Scan for the cell matching the given text and deliver its [x, y] coordinate at center. 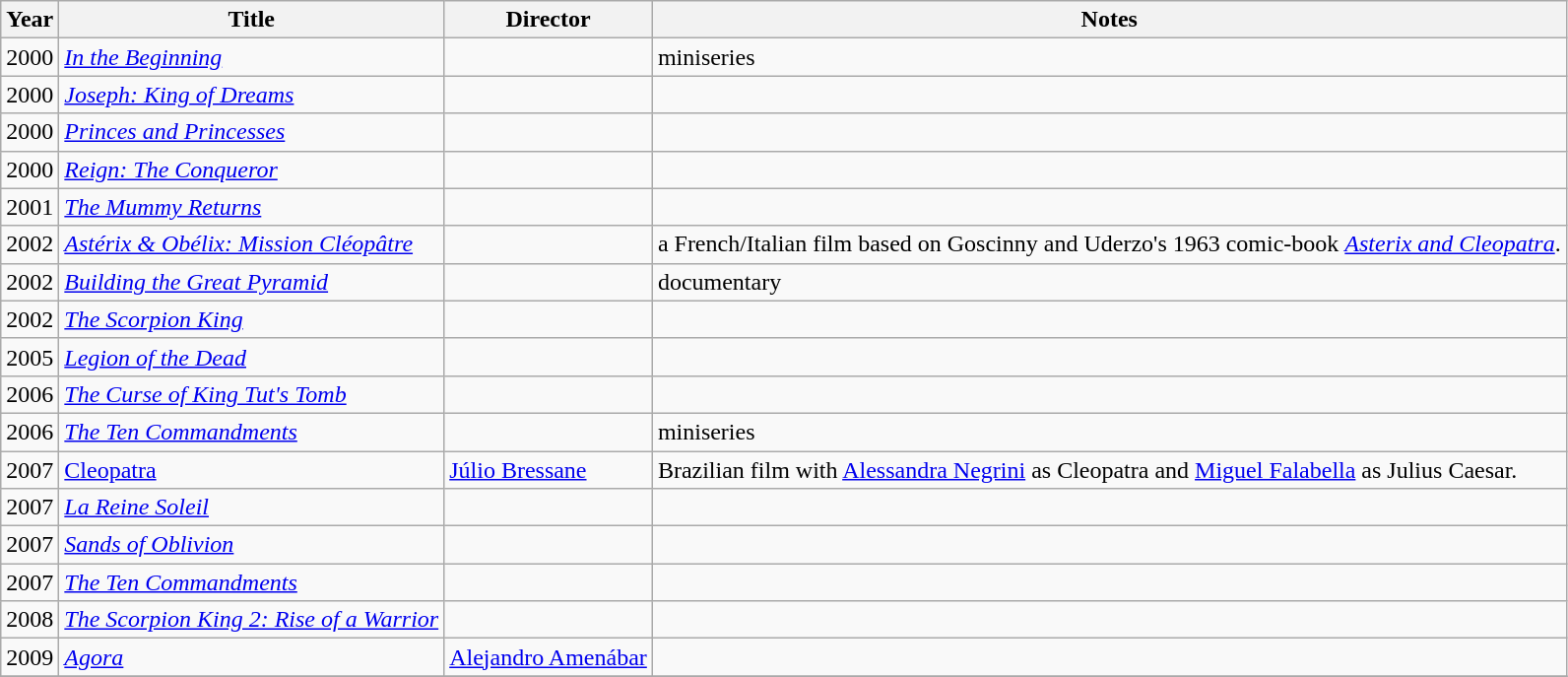
2009 [30, 657]
Joseph: King of Dreams [252, 95]
Reign: The Conqueror [252, 169]
In the Beginning [252, 57]
Alejandro Amenábar [549, 657]
La Reine Soleil [252, 508]
Title [252, 20]
2008 [30, 620]
Legion of the Dead [252, 357]
2005 [30, 357]
2001 [30, 207]
Agora [252, 657]
Notes [1109, 20]
Year [30, 20]
The Scorpion King [252, 319]
Director [549, 20]
Brazilian film with Alessandra Negrini as Cleopatra and Miguel Falabella as Julius Caesar. [1109, 470]
Júlio Bressane [549, 470]
Astérix & Obélix: Mission Cléopâtre [252, 244]
Building the Great Pyramid [252, 282]
a French/Italian film based on Goscinny and Uderzo's 1963 comic-book Asterix and Cleopatra. [1109, 244]
The Mummy Returns [252, 207]
The Scorpion King 2: Rise of a Warrior [252, 620]
The Curse of King Tut's Tomb [252, 394]
Sands of Oblivion [252, 545]
Princes and Princesses [252, 132]
documentary [1109, 282]
Cleopatra [252, 470]
